Identify which cell holds the provided text, then report its [X, Y] central coordinate. 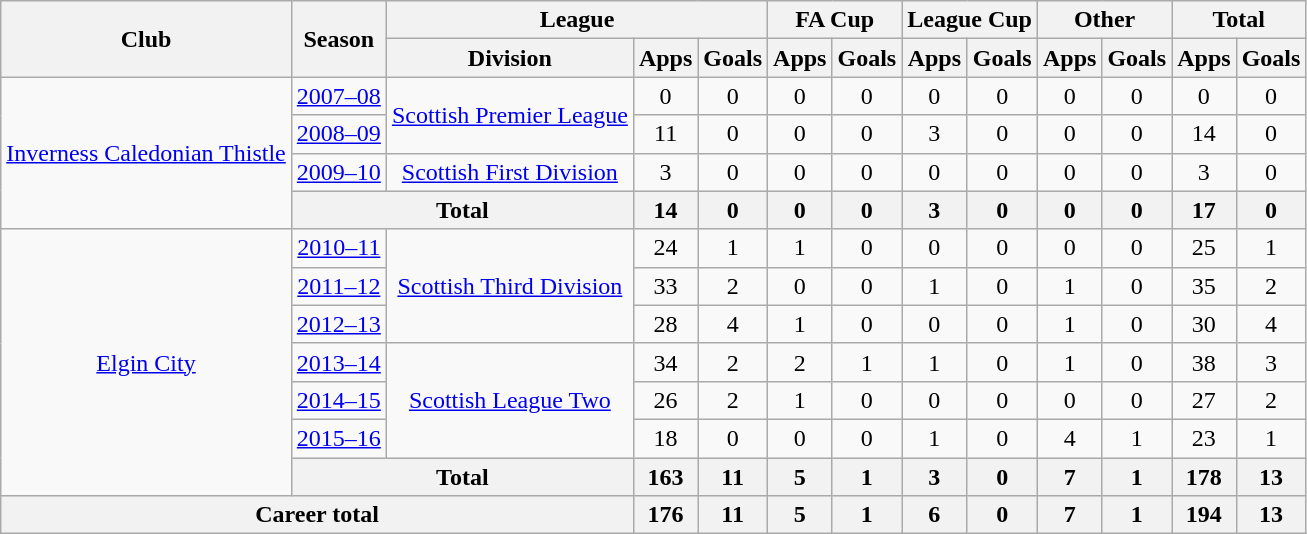
2010–11 [338, 248]
27 [1204, 400]
League Cup [970, 20]
Division [510, 58]
2009–10 [338, 172]
Career total [318, 515]
33 [665, 286]
FA Cup [835, 20]
2012–13 [338, 324]
Season [338, 39]
Scottish Third Division [510, 286]
34 [665, 362]
26 [665, 400]
176 [665, 515]
178 [1204, 477]
Other [1104, 20]
30 [1204, 324]
Scottish League Two [510, 400]
Club [146, 39]
Scottish First Division [510, 172]
23 [1204, 438]
Elgin City [146, 362]
2007–08 [338, 96]
2008–09 [338, 134]
League [576, 20]
28 [665, 324]
2014–15 [338, 400]
25 [1204, 248]
18 [665, 438]
194 [1204, 515]
Scottish Premier League [510, 115]
2011–12 [338, 286]
2013–14 [338, 362]
38 [1204, 362]
Inverness Caledonian Thistle [146, 153]
2015–16 [338, 438]
17 [1204, 210]
163 [665, 477]
24 [665, 248]
35 [1204, 286]
6 [934, 515]
